Capture the cell that displays the provided text and extract its [X, Y] central coordinate. 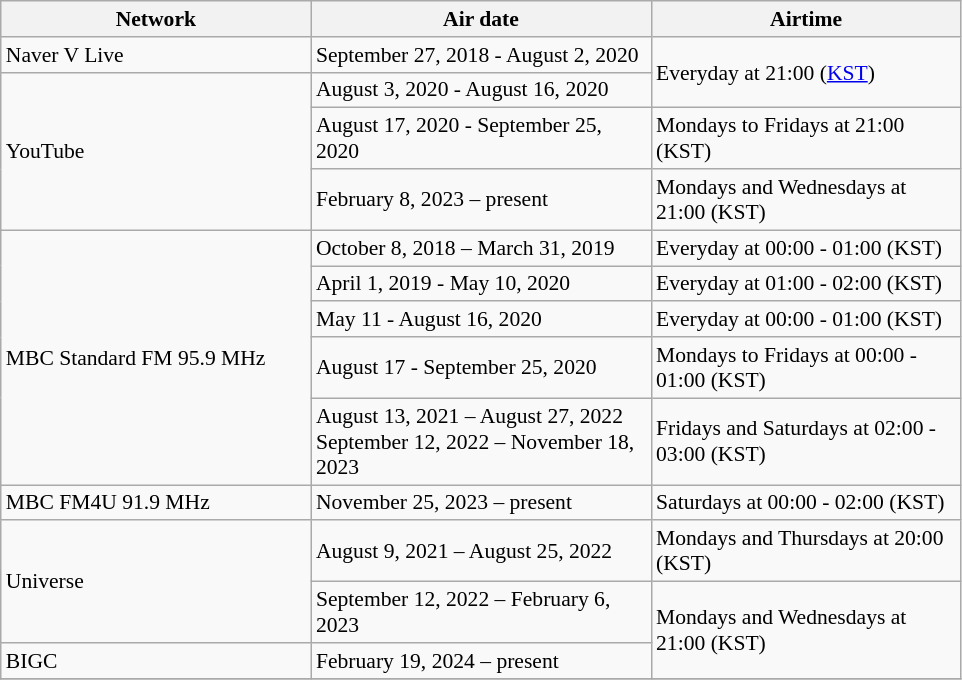
February 8, 2023 – present [481, 200]
Everyday at 01:00 - 02:00 (KST) [806, 284]
Airtime [806, 19]
Everyday at 21:00 (KST) [806, 72]
Mondays to Fridays at 21:00 (KST) [806, 138]
Saturdays at 00:00 - 02:00 (KST) [806, 503]
Network [156, 19]
BIGC [156, 661]
August 13, 2021 – August 27, 2022September 12, 2022 – November 18, 2023 [481, 442]
Mondays and Thursdays at 20:00 (KST) [806, 552]
August 17 - September 25, 2020 [481, 368]
Naver V Live [156, 55]
August 9, 2021 – August 25, 2022 [481, 552]
October 8, 2018 – March 31, 2019 [481, 248]
February 19, 2024 – present [481, 661]
September 12, 2022 – February 6, 2023 [481, 612]
MBC Standard FM 95.9 MHz [156, 358]
August 17, 2020 - September 25, 2020 [481, 138]
April 1, 2019 - May 10, 2020 [481, 284]
YouTube [156, 151]
November 25, 2023 – present [481, 503]
Air date [481, 19]
MBC FM4U 91.9 MHz [156, 503]
September 27, 2018 - August 2, 2020 [481, 55]
Universe [156, 582]
Fridays and Saturdays at 02:00 - 03:00 (KST) [806, 442]
May 11 - August 16, 2020 [481, 320]
August 3, 2020 - August 16, 2020 [481, 90]
Mondays to Fridays at 00:00 - 01:00 (KST) [806, 368]
